Determine the (x, y) coordinate at the center of the cell enclosing the given text.  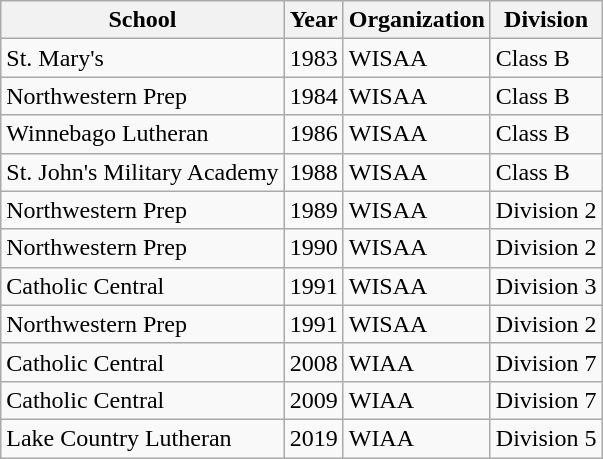
1984 (314, 96)
Organization (416, 20)
Year (314, 20)
2009 (314, 400)
1986 (314, 134)
Lake Country Lutheran (142, 438)
2008 (314, 362)
2019 (314, 438)
1983 (314, 58)
1990 (314, 248)
School (142, 20)
St. John's Military Academy (142, 172)
Division 5 (546, 438)
Division 3 (546, 286)
St. Mary's (142, 58)
Winnebago Lutheran (142, 134)
1988 (314, 172)
Division (546, 20)
1989 (314, 210)
